Return the [X, Y] coordinate for the center point of the cell that contains the specified text.  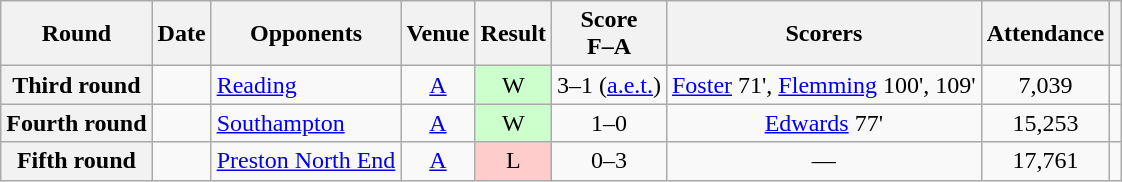
7,039 [1045, 85]
L [513, 161]
0–3 [608, 161]
Edwards 77' [824, 123]
Fourth round [76, 123]
Fifth round [76, 161]
Venue [438, 34]
Preston North End [306, 161]
Result [513, 34]
Round [76, 34]
Third round [76, 85]
Reading [306, 85]
Opponents [306, 34]
1–0 [608, 123]
Foster 71', Flemming 100', 109' [824, 85]
Scorers [824, 34]
15,253 [1045, 123]
17,761 [1045, 161]
Date [182, 34]
Southampton [306, 123]
ScoreF–A [608, 34]
— [824, 161]
3–1 (a.e.t.) [608, 85]
Attendance [1045, 34]
